Return [X, Y] of the center of cell containing provided text 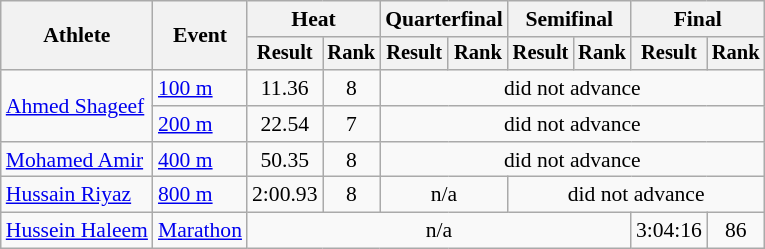
11.36 [284, 88]
7 [351, 124]
86 [736, 231]
Ahmed Shageef [77, 106]
Hussain Riyaz [77, 195]
Semifinal [570, 19]
400 m [200, 160]
Athlete [77, 36]
2:00.93 [284, 195]
22.54 [284, 124]
Heat [314, 19]
Event [200, 36]
Hussein Haleem [77, 231]
Marathon [200, 231]
Quarterfinal [444, 19]
Final [698, 19]
Mohamed Amir [77, 160]
800 m [200, 195]
50.35 [284, 160]
3:04:16 [669, 231]
100 m [200, 88]
200 m [200, 124]
